For the text-containing cell, return its midpoint in (x, y) coordinate format. 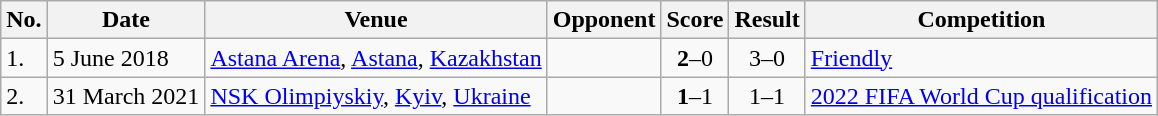
1. (24, 58)
31 March 2021 (126, 96)
2–0 (695, 58)
3–0 (767, 58)
Opponent (604, 20)
Competition (981, 20)
Friendly (981, 58)
Venue (376, 20)
Astana Arena, Astana, Kazakhstan (376, 58)
2. (24, 96)
Date (126, 20)
5 June 2018 (126, 58)
NSK Olimpiyskiy, Kyiv, Ukraine (376, 96)
Result (767, 20)
No. (24, 20)
2022 FIFA World Cup qualification (981, 96)
Score (695, 20)
